Determine the (x, y) coordinate at the center of the cell enclosing the given text.  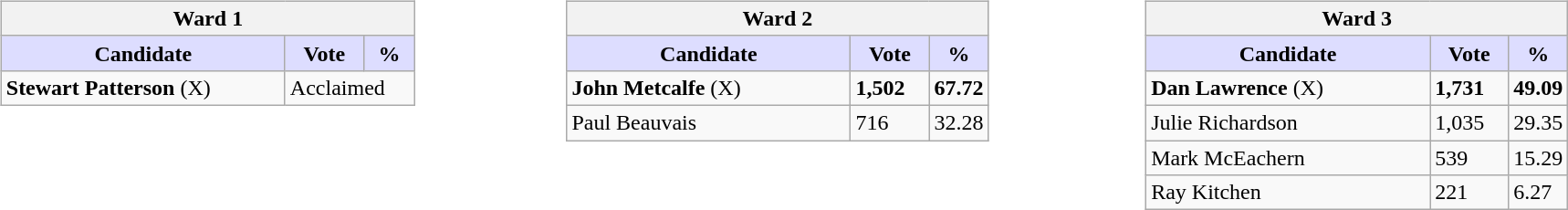
Julie Richardson (1289, 122)
Ward 1 (208, 18)
1,731 (1469, 88)
221 (1469, 193)
716 (890, 122)
29.35 (1539, 122)
15.29 (1539, 158)
Stewart Patterson (X) (142, 88)
John Metcalfe (X) (708, 88)
Ward 3 (1357, 18)
Paul Beauvais (708, 122)
32.28 (958, 122)
1,035 (1469, 122)
6.27 (1539, 193)
1,502 (890, 88)
Acclaimed (350, 88)
Mark McEachern (1289, 158)
539 (1469, 158)
49.09 (1539, 88)
Ray Kitchen (1289, 193)
Dan Lawrence (X) (1289, 88)
67.72 (958, 88)
Ward 2 (778, 18)
